Pinpoint the cell where the given text exists, returning its [X, Y] midpoint coordinate. 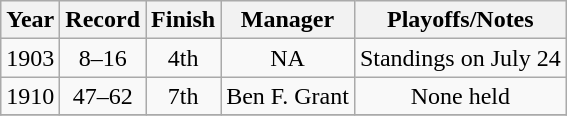
Ben F. Grant [288, 96]
4th [184, 58]
Record [103, 20]
8–16 [103, 58]
None held [460, 96]
Finish [184, 20]
7th [184, 96]
47–62 [103, 96]
Standings on July 24 [460, 58]
Manager [288, 20]
Year [30, 20]
NA [288, 58]
Playoffs/Notes [460, 20]
1903 [30, 58]
1910 [30, 96]
